Find where the given text appears and provide that cell's center as (x, y) coordinate. 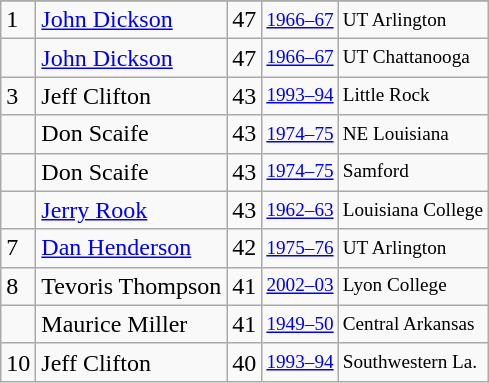
NE Louisiana (412, 134)
Maurice Miller (132, 324)
Southwestern La. (412, 362)
40 (244, 362)
10 (18, 362)
8 (18, 286)
UT Chattanooga (412, 58)
2002–03 (300, 286)
Tevoris Thompson (132, 286)
Jerry Rook (132, 210)
1949–50 (300, 324)
Central Arkansas (412, 324)
42 (244, 248)
Little Rock (412, 96)
Louisiana College (412, 210)
Lyon College (412, 286)
Samford (412, 172)
3 (18, 96)
1975–76 (300, 248)
1 (18, 20)
7 (18, 248)
1962–63 (300, 210)
Dan Henderson (132, 248)
